From the cell containing the given text, extract its center point as [X, Y] coordinate. 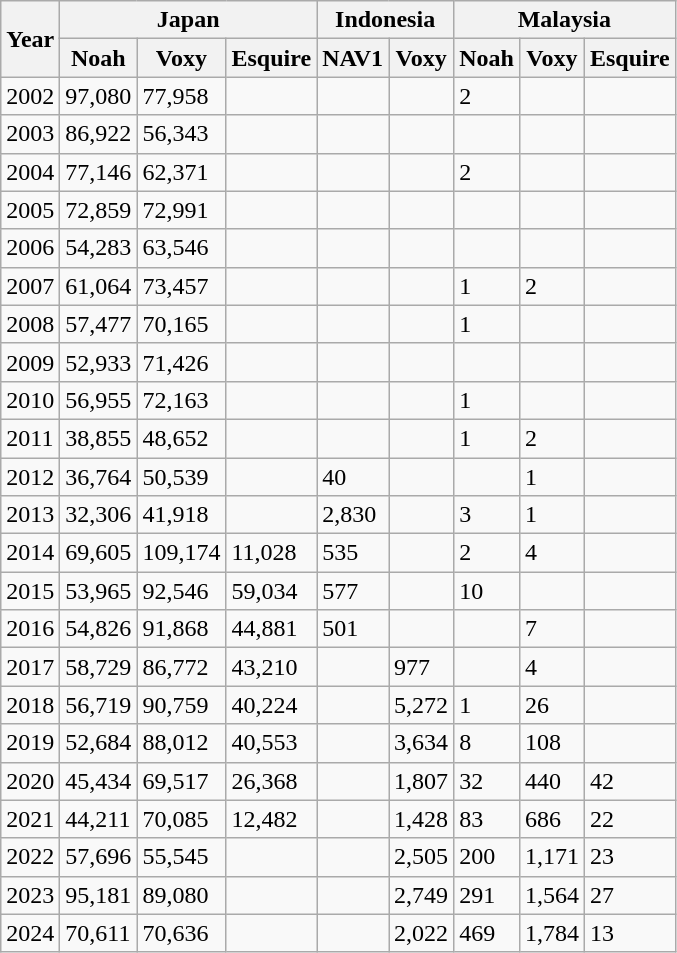
61,064 [98, 286]
11,028 [272, 553]
1,807 [422, 781]
32 [487, 781]
22 [630, 819]
10 [487, 591]
77,958 [182, 96]
86,772 [182, 667]
2016 [30, 629]
2010 [30, 400]
26,368 [272, 781]
70,085 [182, 819]
55,545 [182, 857]
54,826 [98, 629]
72,859 [98, 210]
2004 [30, 172]
469 [487, 933]
Year [30, 39]
42 [630, 781]
2003 [30, 134]
3 [487, 515]
108 [552, 743]
1,784 [552, 933]
36,764 [98, 477]
63,546 [182, 248]
2009 [30, 362]
58,729 [98, 667]
2023 [30, 895]
2,749 [422, 895]
2011 [30, 438]
40 [353, 477]
72,163 [182, 400]
59,034 [272, 591]
72,991 [182, 210]
2020 [30, 781]
95,181 [98, 895]
38,855 [98, 438]
54,283 [98, 248]
291 [487, 895]
52,933 [98, 362]
57,477 [98, 324]
69,517 [182, 781]
109,174 [182, 553]
5,272 [422, 705]
32,306 [98, 515]
2018 [30, 705]
70,611 [98, 933]
2021 [30, 819]
23 [630, 857]
2012 [30, 477]
48,652 [182, 438]
577 [353, 591]
501 [353, 629]
52,684 [98, 743]
2019 [30, 743]
440 [552, 781]
2005 [30, 210]
40,224 [272, 705]
Malaysia [564, 20]
69,605 [98, 553]
43,210 [272, 667]
8 [487, 743]
2014 [30, 553]
977 [422, 667]
1,564 [552, 895]
70,636 [182, 933]
71,426 [182, 362]
200 [487, 857]
90,759 [182, 705]
88,012 [182, 743]
686 [552, 819]
70,165 [182, 324]
41,918 [182, 515]
1,171 [552, 857]
2006 [30, 248]
2015 [30, 591]
97,080 [98, 96]
7 [552, 629]
56,343 [182, 134]
535 [353, 553]
50,539 [182, 477]
2,505 [422, 857]
27 [630, 895]
40,553 [272, 743]
2017 [30, 667]
2008 [30, 324]
62,371 [182, 172]
53,965 [98, 591]
44,211 [98, 819]
83 [487, 819]
89,080 [182, 895]
56,955 [98, 400]
Japan [188, 20]
45,434 [98, 781]
13 [630, 933]
86,922 [98, 134]
2,830 [353, 515]
Indonesia [386, 20]
2,022 [422, 933]
2024 [30, 933]
92,546 [182, 591]
56,719 [98, 705]
2013 [30, 515]
26 [552, 705]
73,457 [182, 286]
91,868 [182, 629]
12,482 [272, 819]
2007 [30, 286]
1,428 [422, 819]
77,146 [98, 172]
3,634 [422, 743]
57,696 [98, 857]
2022 [30, 857]
2002 [30, 96]
44,881 [272, 629]
NAV1 [353, 58]
